Output the (X, Y) coordinate of the center of the cell containing the given text.  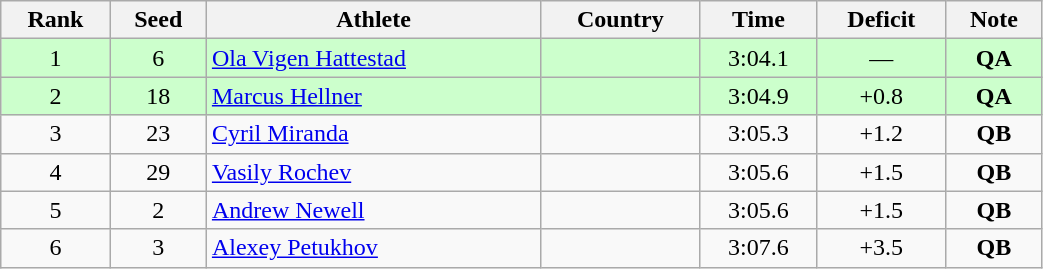
Time (758, 20)
Alexey Petukhov (373, 248)
+3.5 (882, 248)
29 (158, 172)
3:07.6 (758, 248)
1 (56, 58)
— (882, 58)
23 (158, 134)
5 (56, 210)
Marcus Hellner (373, 96)
Cyril Miranda (373, 134)
Rank (56, 20)
+0.8 (882, 96)
Deficit (882, 20)
4 (56, 172)
Andrew Newell (373, 210)
Vasily Rochev (373, 172)
3:04.9 (758, 96)
Athlete (373, 20)
+1.2 (882, 134)
Ola Vigen Hattestad (373, 58)
Note (994, 20)
18 (158, 96)
Country (620, 20)
Seed (158, 20)
3:04.1 (758, 58)
3:05.3 (758, 134)
